Identify which cell holds the provided text, then report its [x, y] central coordinate. 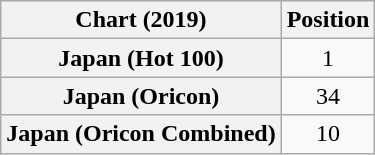
10 [328, 134]
Japan (Oricon) [141, 96]
Japan (Oricon Combined) [141, 134]
Japan (Hot 100) [141, 58]
Chart (2019) [141, 20]
1 [328, 58]
34 [328, 96]
Position [328, 20]
